Find where the given text appears and provide that cell's center as [x, y] coordinate. 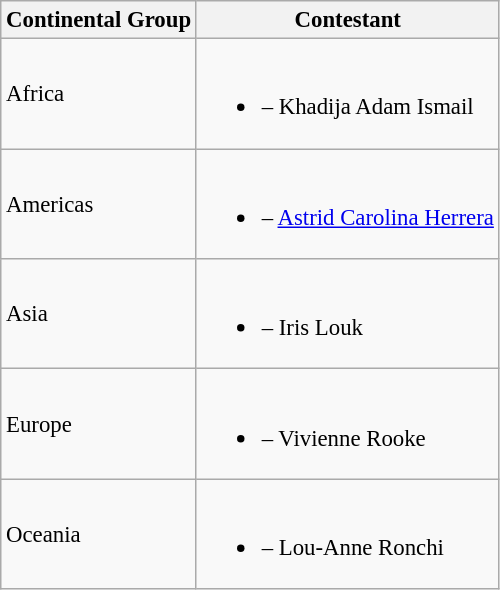
– Vivienne Rooke [348, 424]
Europe [99, 424]
Americas [99, 204]
Asia [99, 314]
– Astrid Carolina Herrera [348, 204]
– Khadija Adam Ismail [348, 94]
Oceania [99, 534]
Continental Group [99, 20]
– Iris Louk [348, 314]
Africa [99, 94]
Contestant [348, 20]
– Lou-Anne Ronchi [348, 534]
